Search for the cell housing the specified text and yield its [x, y] center coordinate. 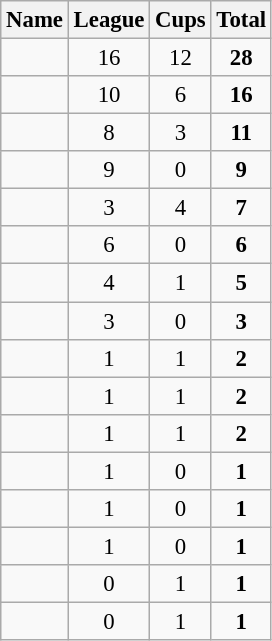
8 [108, 133]
10 [108, 95]
League [108, 20]
11 [241, 133]
5 [241, 283]
7 [241, 208]
Name [35, 20]
28 [241, 58]
Total [241, 20]
Cups [180, 20]
12 [180, 58]
